Provide the [x, y] coordinate of the cell's center where the given text is located.  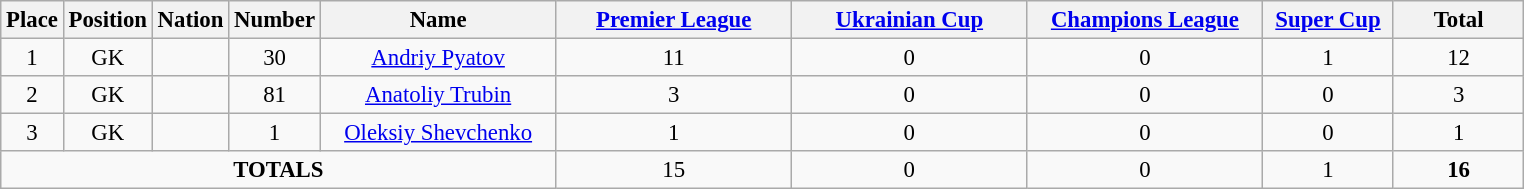
Super Cup [1328, 20]
11 [674, 58]
TOTALS [278, 170]
30 [275, 58]
Total [1458, 20]
Nation [190, 20]
16 [1458, 170]
Andriy Pyatov [438, 58]
12 [1458, 58]
Place [32, 20]
15 [674, 170]
Oleksiy Shevchenko [438, 133]
Number [275, 20]
Champions League [1145, 20]
Name [438, 20]
Position [108, 20]
2 [32, 95]
81 [275, 95]
Ukrainian Cup [910, 20]
Premier League [674, 20]
Anatoliy Trubin [438, 95]
